Output the (X, Y) coordinate of the center of the cell containing the given text.  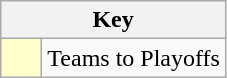
Key (114, 20)
Teams to Playoffs (134, 58)
